Search for the cell housing the specified text and yield its [X, Y] center coordinate. 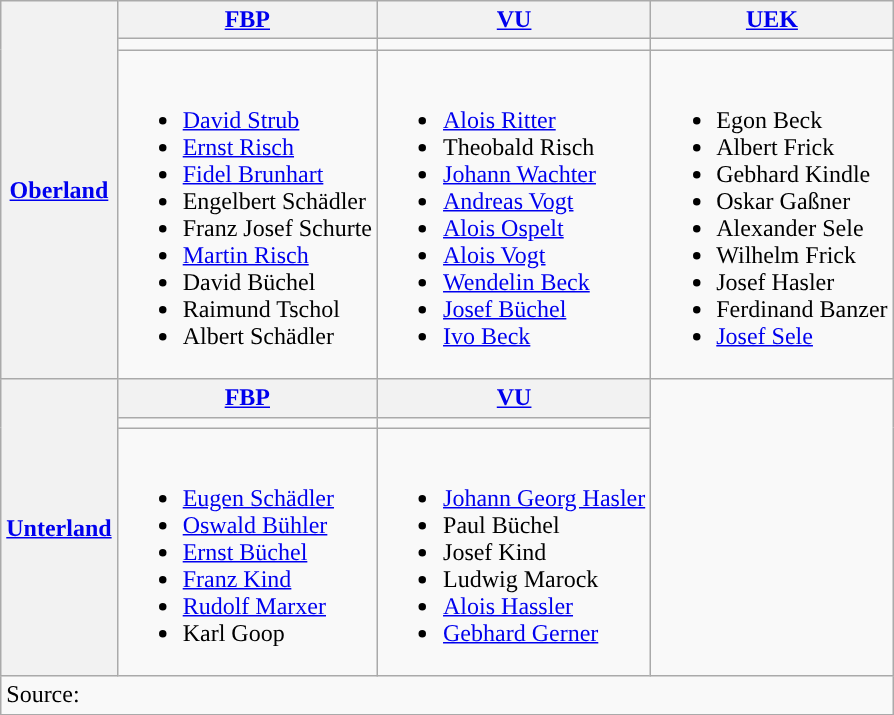
Alois RitterTheobald RischJohann WachterAndreas VogtAlois OspeltAlois VogtWendelin BeckJosef BüchelIvo Beck [514, 214]
David StrubErnst RischFidel BrunhartEngelbert SchädlerFranz Josef SchurteMartin RischDavid BüchelRaimund TscholAlbert Schädler [247, 214]
UEK [772, 20]
Unterland [59, 528]
Source: [447, 695]
Johann Georg HaslerPaul BüchelJosef KindLudwig MarockAlois HasslerGebhard Gerner [514, 552]
Egon BeckAlbert FrickGebhard KindleOskar GaßnerAlexander SeleWilhelm FrickJosef HaslerFerdinand BanzerJosef Sele [772, 214]
Eugen SchädlerOswald BühlerErnst BüchelFranz KindRudolf MarxerKarl Goop [247, 552]
Oberland [59, 190]
